Identify which cell holds the provided text, then report its [X, Y] central coordinate. 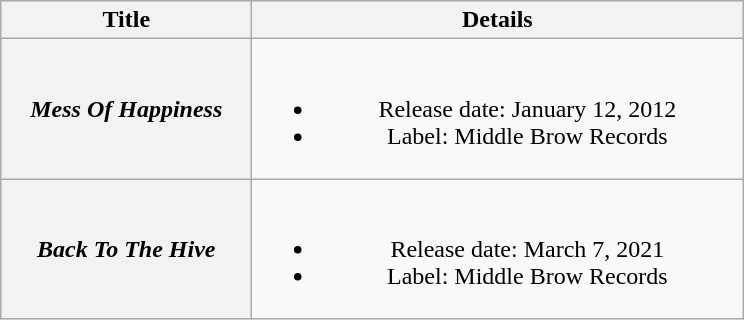
Back To The Hive [126, 249]
Title [126, 20]
Release date: March 7, 2021Label: Middle Brow Records [498, 249]
Release date: January 12, 2012Label: Middle Brow Records [498, 109]
Mess Of Happiness [126, 109]
Details [498, 20]
